Return (x, y) of the center of cell containing provided text 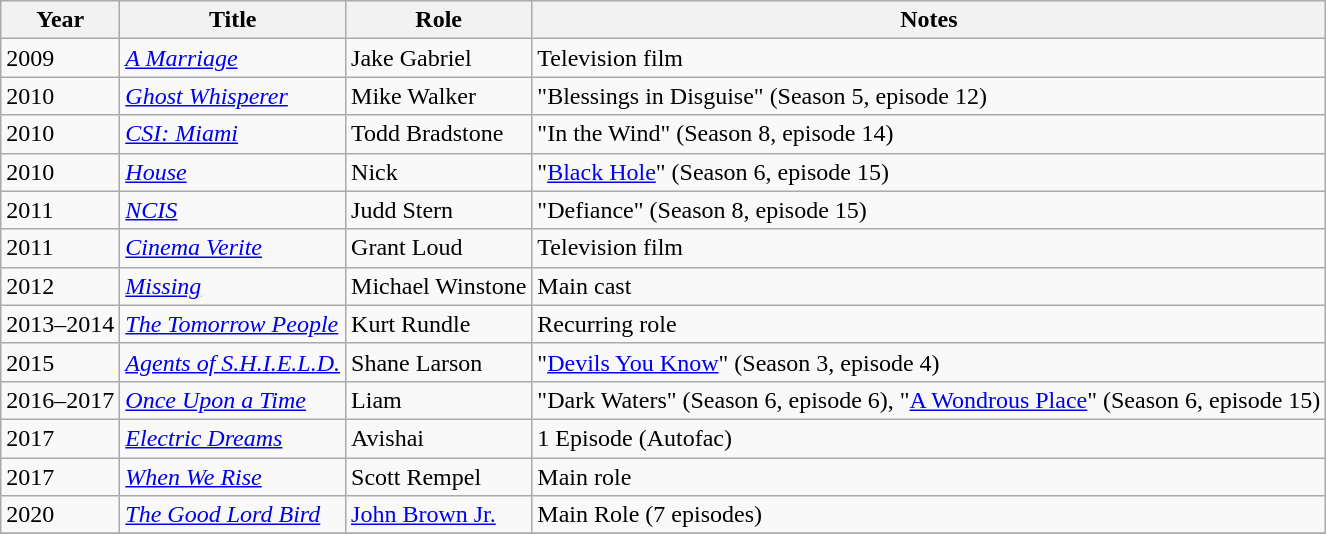
Recurring role (929, 324)
Avishai (439, 438)
Shane Larson (439, 362)
Notes (929, 20)
Grant Loud (439, 248)
Year (60, 20)
Main Role (7 episodes) (929, 515)
2015 (60, 362)
Kurt Rundle (439, 324)
2012 (60, 286)
1 Episode (Autofac) (929, 438)
Mike Walker (439, 96)
Electric Dreams (233, 438)
"Black Hole" (Season 6, episode 15) (929, 172)
Cinema Verite (233, 248)
Main role (929, 477)
2020 (60, 515)
Liam (439, 400)
"Dark Waters" (Season 6, episode 6), "A Wondrous Place" (Season 6, episode 15) (929, 400)
2016–2017 (60, 400)
NCIS (233, 210)
Once Upon a Time (233, 400)
CSI: Miami (233, 134)
The Tomorrow People (233, 324)
"Defiance" (Season 8, episode 15) (929, 210)
A Marriage (233, 58)
"In the Wind" (Season 8, episode 14) (929, 134)
House (233, 172)
Judd Stern (439, 210)
Agents of S.H.I.E.L.D. (233, 362)
The Good Lord Bird (233, 515)
"Devils You Know" (Season 3, episode 4) (929, 362)
Ghost Whisperer (233, 96)
"Blessings in Disguise" (Season 5, episode 12) (929, 96)
Scott Rempel (439, 477)
Nick (439, 172)
Main cast (929, 286)
John Brown Jr. (439, 515)
2009 (60, 58)
Michael Winstone (439, 286)
Role (439, 20)
2013–2014 (60, 324)
When We Rise (233, 477)
Jake Gabriel (439, 58)
Title (233, 20)
Missing (233, 286)
Todd Bradstone (439, 134)
